Extract the (x, y) coordinate from the center of the cell holding the provided text.  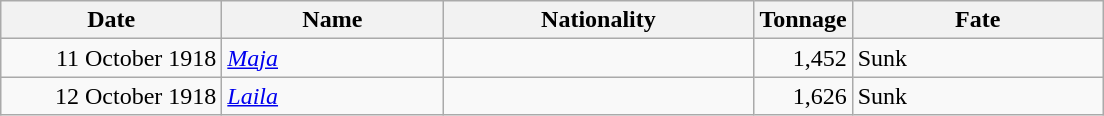
11 October 1918 (112, 58)
Nationality (598, 20)
Maja (332, 58)
Fate (978, 20)
1,452 (803, 58)
Tonnage (803, 20)
Laila (332, 96)
1,626 (803, 96)
Name (332, 20)
12 October 1918 (112, 96)
Date (112, 20)
